Extract the [x, y] coordinate from the center of the cell holding the provided text.  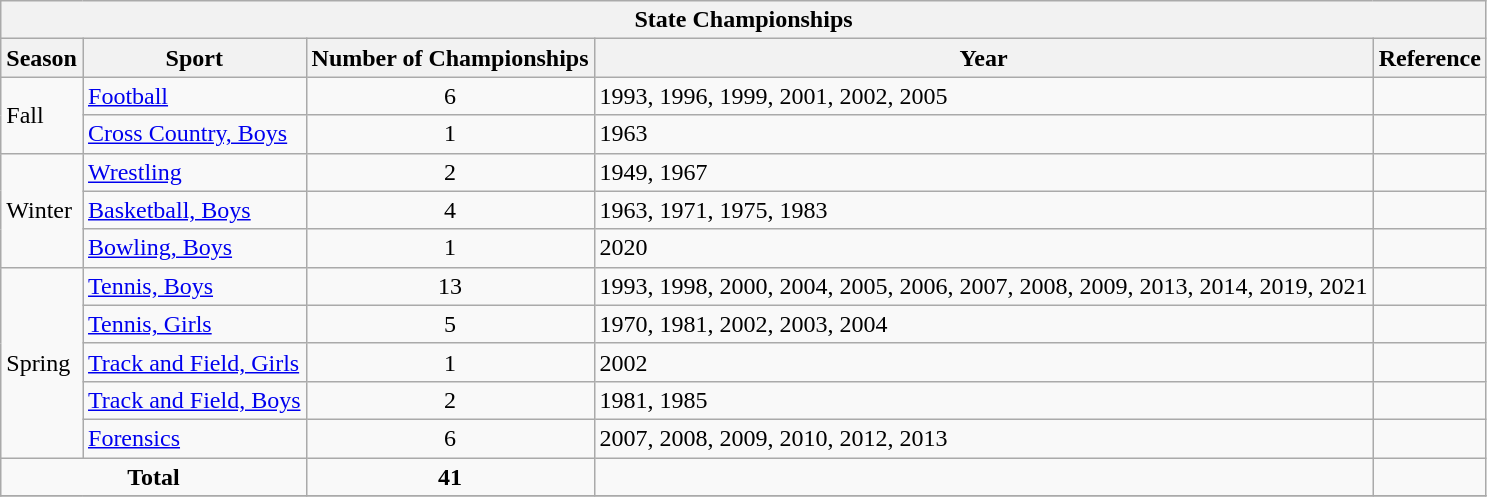
Reference [1430, 58]
Track and Field, Boys [194, 400]
2007, 2008, 2009, 2010, 2012, 2013 [984, 438]
Number of Championships [450, 58]
State Championships [744, 20]
Winter [42, 210]
1949, 1967 [984, 172]
1963 [984, 134]
Sport [194, 58]
Basketball, Boys [194, 210]
Tennis, Girls [194, 324]
Wrestling [194, 172]
Forensics [194, 438]
2002 [984, 362]
1970, 1981, 2002, 2003, 2004 [984, 324]
Bowling, Boys [194, 248]
4 [450, 210]
Football [194, 96]
Track and Field, Girls [194, 362]
Year [984, 58]
1981, 1985 [984, 400]
2020 [984, 248]
Spring [42, 362]
1993, 1996, 1999, 2001, 2002, 2005 [984, 96]
Fall [42, 115]
41 [450, 477]
Tennis, Boys [194, 286]
Season [42, 58]
13 [450, 286]
1993, 1998, 2000, 2004, 2005, 2006, 2007, 2008, 2009, 2013, 2014, 2019, 2021 [984, 286]
Cross Country, Boys [194, 134]
Total [154, 477]
1963, 1971, 1975, 1983 [984, 210]
5 [450, 324]
